Pinpoint the cell where the given text exists, returning its [x, y] midpoint coordinate. 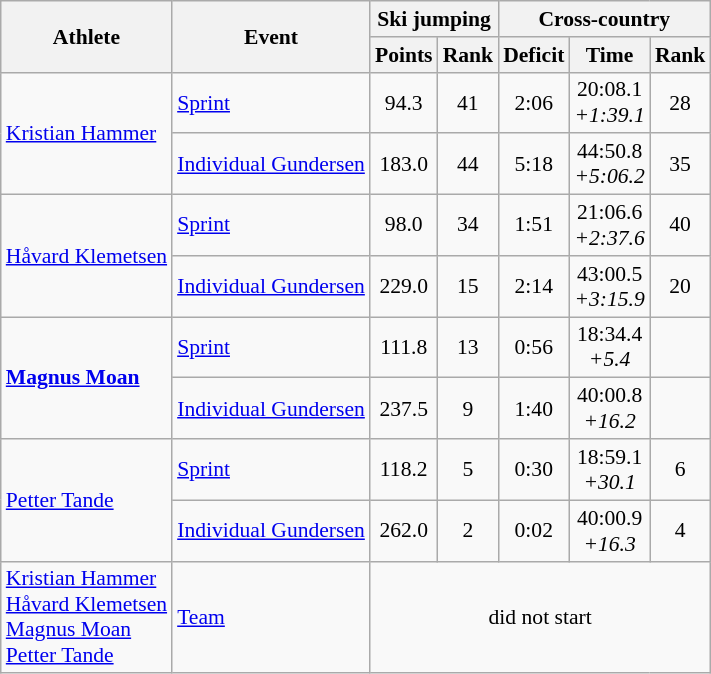
0:56 [534, 348]
20 [680, 286]
98.0 [404, 226]
34 [468, 226]
5:18 [534, 164]
Team [271, 617]
94.3 [404, 102]
Cross-country [604, 19]
Ski jumping [434, 19]
111.8 [404, 348]
21:06.6 +2:37.6 [609, 226]
2:06 [534, 102]
Kristian Hammer [86, 133]
35 [680, 164]
9 [468, 408]
Event [271, 36]
0:30 [534, 470]
118.2 [404, 470]
18:34.4 +5.4 [609, 348]
Petter Tande [86, 500]
Deficit [534, 55]
13 [468, 348]
2:14 [534, 286]
28 [680, 102]
40:00.8 +16.2 [609, 408]
15 [468, 286]
1:51 [534, 226]
Håvard Klemetsen [86, 256]
did not start [540, 617]
262.0 [404, 530]
5 [468, 470]
40:00.9 +16.3 [609, 530]
Magnus Moan [86, 378]
Time [609, 55]
1:40 [534, 408]
183.0 [404, 164]
6 [680, 470]
44:50.8 +5:06.2 [609, 164]
Points [404, 55]
40 [680, 226]
2 [468, 530]
237.5 [404, 408]
44 [468, 164]
0:02 [534, 530]
4 [680, 530]
41 [468, 102]
18:59.1 +30.1 [609, 470]
Athlete [86, 36]
43:00.5 +3:15.9 [609, 286]
20:08.1 +1:39.1 [609, 102]
229.0 [404, 286]
Kristian HammerHåvard KlemetsenMagnus MoanPetter Tande [86, 617]
